From the cell containing the given text, extract its center point as (x, y) coordinate. 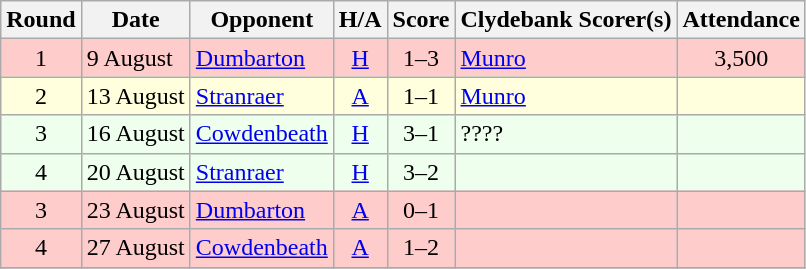
0–1 (421, 210)
23 August (136, 210)
1 (41, 58)
Opponent (262, 20)
13 August (136, 96)
27 August (136, 248)
9 August (136, 58)
3,500 (741, 58)
Date (136, 20)
Clydebank Scorer(s) (566, 20)
1–2 (421, 248)
H/A (360, 20)
1–3 (421, 58)
Round (41, 20)
16 August (136, 134)
3–1 (421, 134)
Attendance (741, 20)
2 (41, 96)
1–1 (421, 96)
???? (566, 134)
20 August (136, 172)
Score (421, 20)
3–2 (421, 172)
